Scan for the cell matching the given text and deliver its [x, y] coordinate at center. 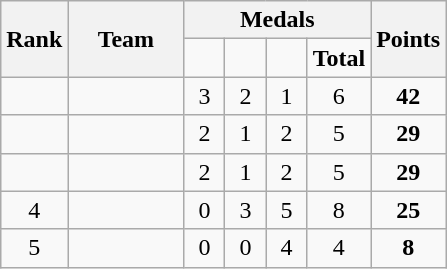
Medals [278, 20]
Points [408, 39]
25 [408, 210]
Rank [34, 39]
42 [408, 96]
6 [339, 96]
Total [339, 58]
Team [126, 39]
